Output the (X, Y) coordinate of the center of the cell containing the given text.  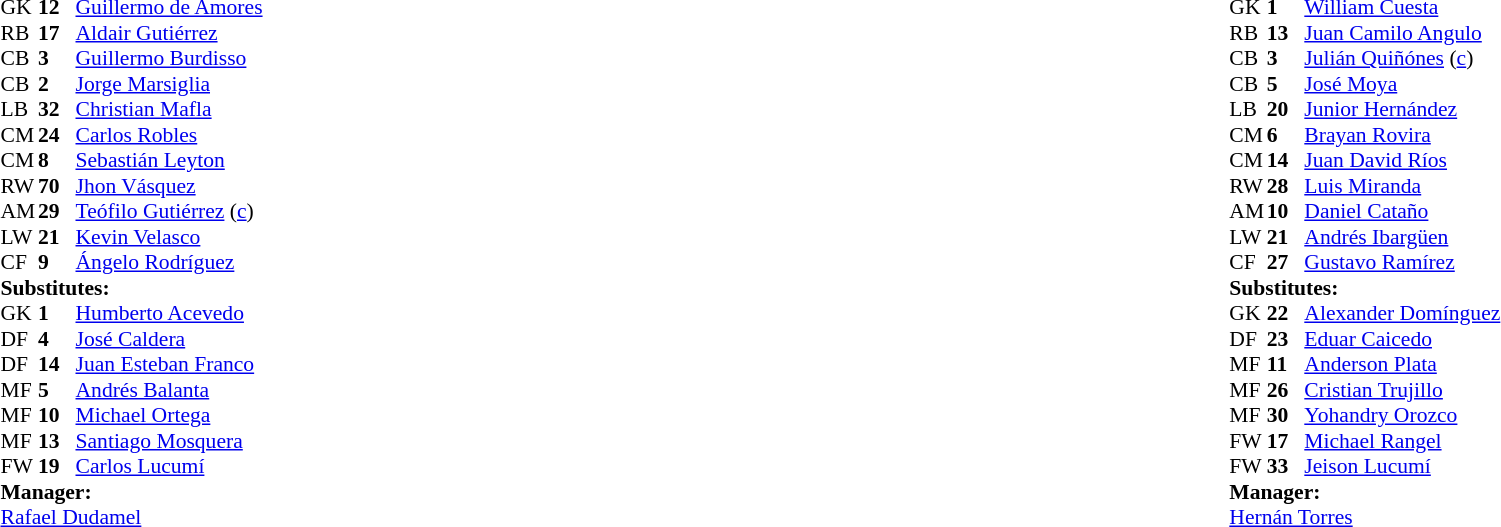
6 (1286, 135)
Michael Rangel (1402, 441)
Daniel Cataño (1402, 211)
Sebastián Leyton (170, 161)
1 (57, 313)
José Moya (1402, 84)
Gustavo Ramírez (1402, 263)
Brayan Rovira (1402, 135)
Andrés Ibargüen (1402, 237)
20 (1286, 109)
70 (57, 186)
José Caldera (170, 339)
Jeison Lucumí (1402, 467)
11 (1286, 365)
Juan Esteban Franco (170, 365)
24 (57, 135)
Jorge Marsiglia (170, 84)
8 (57, 161)
23 (1286, 339)
33 (1286, 467)
2 (57, 84)
Eduar Caicedo (1402, 339)
4 (57, 339)
Carlos Lucumí (170, 467)
Aldair Gutiérrez (170, 33)
Junior Hernández (1402, 109)
26 (1286, 390)
Anderson Plata (1402, 365)
9 (57, 263)
27 (1286, 263)
Luis Miranda (1402, 186)
Carlos Robles (170, 135)
Santiago Mosquera (170, 441)
Guillermo Burdisso (170, 59)
Jhon Vásquez (170, 186)
Ángelo Rodríguez (170, 263)
22 (1286, 313)
28 (1286, 186)
Kevin Velasco (170, 237)
Juan Camilo Angulo (1402, 33)
Teófilo Gutiérrez (c) (170, 211)
30 (1286, 415)
Juan David Ríos (1402, 161)
Christian Mafla (170, 109)
32 (57, 109)
Julián Quiñónes (c) (1402, 59)
Cristian Trujillo (1402, 390)
Andrés Balanta (170, 390)
19 (57, 467)
Michael Ortega (170, 415)
Alexander Domínguez (1402, 313)
Yohandry Orozco (1402, 415)
Humberto Acevedo (170, 313)
29 (57, 211)
